Identify which cell holds the provided text, then report its (x, y) central coordinate. 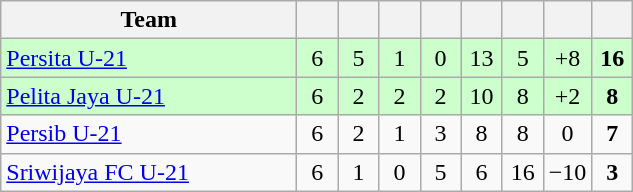
Persib U-21 (149, 134)
Pelita Jaya U-21 (149, 96)
Persita U-21 (149, 58)
−10 (568, 172)
Sriwijaya FC U-21 (149, 172)
+2 (568, 96)
Team (149, 20)
10 (482, 96)
7 (612, 134)
13 (482, 58)
+8 (568, 58)
